Identify which cell holds the provided text, then report its [x, y] central coordinate. 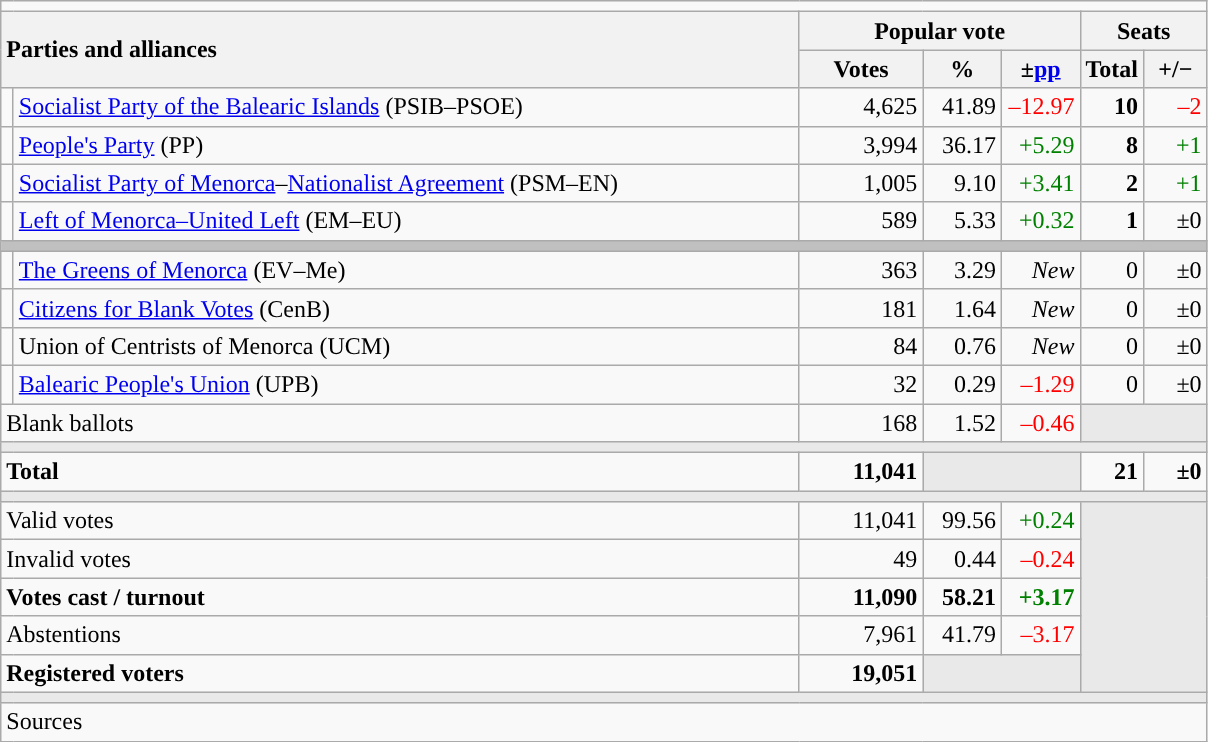
Balearic People's Union (UPB) [406, 384]
Valid votes [400, 521]
Left of Menorca–United Left (EM–EU) [406, 221]
49 [861, 559]
–0.46 [1040, 423]
Votes cast / turnout [400, 597]
21 [1112, 472]
41.79 [962, 635]
0.76 [962, 346]
+3.17 [1040, 597]
Parties and alliances [400, 50]
+/− [1176, 69]
People's Party (PP) [406, 145]
–0.24 [1040, 559]
181 [861, 308]
+3.41 [1040, 183]
+0.32 [1040, 221]
Popular vote [940, 31]
4,625 [861, 107]
10 [1112, 107]
The Greens of Menorca (EV–Me) [406, 270]
19,051 [861, 673]
0.44 [962, 559]
Votes [861, 69]
Abstentions [400, 635]
–2 [1176, 107]
2 [1112, 183]
3,994 [861, 145]
% [962, 69]
Citizens for Blank Votes (CenB) [406, 308]
58.21 [962, 597]
+5.29 [1040, 145]
1,005 [861, 183]
32 [861, 384]
3.29 [962, 270]
Seats [1144, 31]
Blank ballots [400, 423]
8 [1112, 145]
+0.24 [1040, 521]
5.33 [962, 221]
–3.17 [1040, 635]
84 [861, 346]
±pp [1040, 69]
–12.97 [1040, 107]
7,961 [861, 635]
Registered voters [400, 673]
168 [861, 423]
99.56 [962, 521]
Union of Centrists of Menorca (UCM) [406, 346]
0.29 [962, 384]
–1.29 [1040, 384]
Socialist Party of Menorca–Nationalist Agreement (PSM–EN) [406, 183]
Sources [604, 722]
1.64 [962, 308]
41.89 [962, 107]
9.10 [962, 183]
Socialist Party of the Balearic Islands (PSIB–PSOE) [406, 107]
11,090 [861, 597]
589 [861, 221]
36.17 [962, 145]
1 [1112, 221]
1.52 [962, 423]
Invalid votes [400, 559]
363 [861, 270]
